Extract the (x, y) coordinate from the center of the cell holding the provided text.  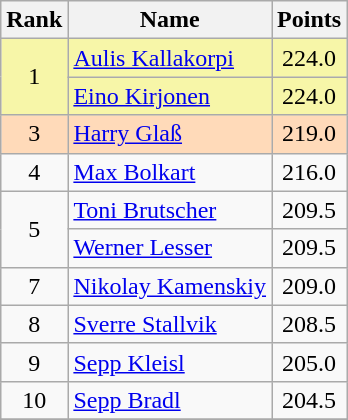
Sverre Stallvik (170, 324)
209.0 (310, 286)
219.0 (310, 134)
3 (34, 134)
205.0 (310, 362)
Eino Kirjonen (170, 96)
1 (34, 77)
Toni Brutscher (170, 210)
4 (34, 172)
216.0 (310, 172)
Points (310, 20)
Rank (34, 20)
Werner Lesser (170, 248)
9 (34, 362)
Max Bolkart (170, 172)
Name (170, 20)
Harry Glaß (170, 134)
7 (34, 286)
Aulis Kallakorpi (170, 58)
8 (34, 324)
Sepp Kleisl (170, 362)
208.5 (310, 324)
5 (34, 229)
Sepp Bradl (170, 400)
Nikolay Kamenskiy (170, 286)
10 (34, 400)
204.5 (310, 400)
